For the text-containing cell, return its midpoint in (x, y) coordinate format. 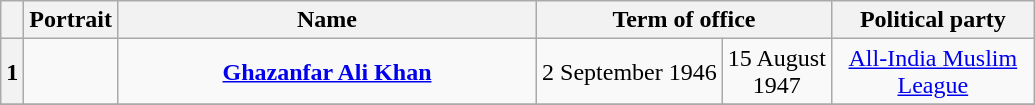
2 September 1946 (630, 72)
Political party (932, 20)
15 August1947 (776, 72)
Ghazanfar Ali Khan (326, 72)
Term of office (684, 20)
Name (326, 20)
Portrait (71, 20)
All-India Muslim League (932, 72)
1 (12, 72)
